Return [x, y] of the center of cell containing provided text 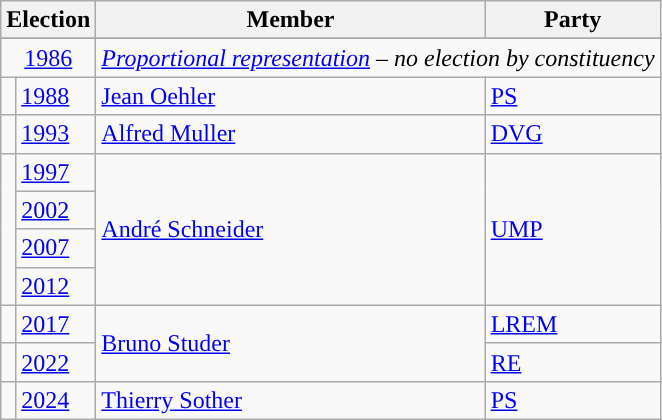
Alfred Muller [290, 134]
1988 [56, 96]
2017 [56, 324]
Party [572, 20]
1993 [56, 134]
André Schneider [290, 229]
1997 [56, 172]
2024 [56, 400]
Thierry Sother [290, 400]
2007 [56, 248]
UMP [572, 229]
2022 [56, 362]
Jean Oehler [290, 96]
DVG [572, 134]
RE [572, 362]
1986 [48, 58]
Election [48, 20]
2002 [56, 210]
2012 [56, 286]
Member [290, 20]
LREM [572, 324]
Proportional representation – no election by constituency [378, 58]
Bruno Studer [290, 343]
